Locate the cell with the specified text and output its (x, y) center coordinate. 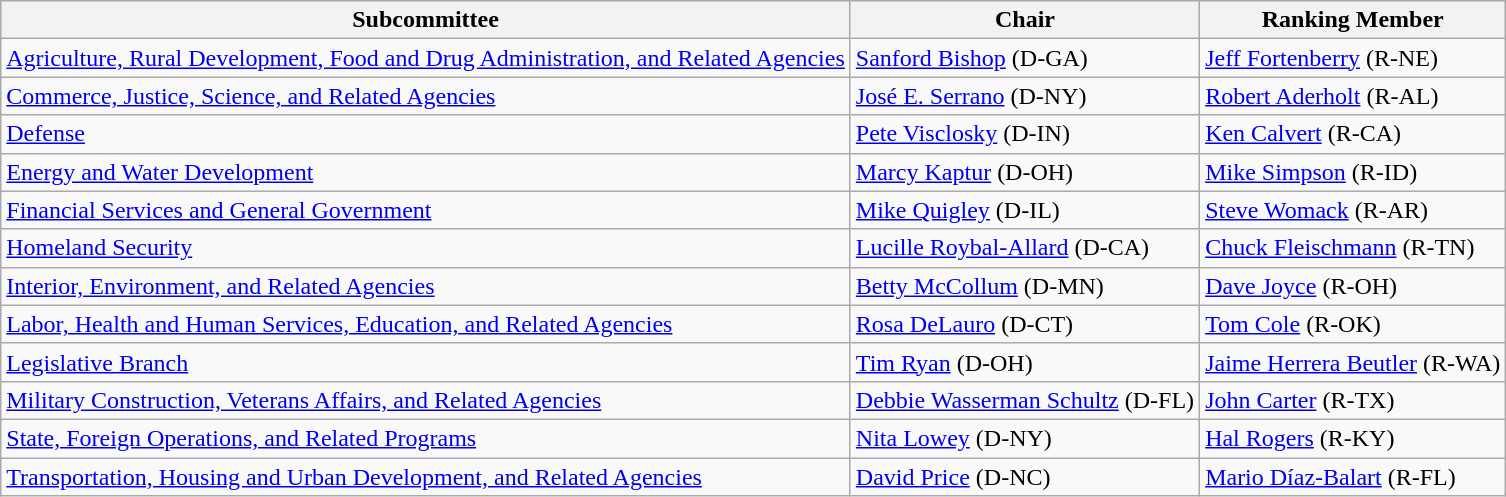
Steve Womack (R-AR) (1353, 210)
Chair (1024, 20)
Tom Cole (R-OK) (1353, 324)
Robert Aderholt (R-AL) (1353, 96)
Tim Ryan (D-OH) (1024, 362)
Legislative Branch (426, 362)
Mike Simpson (R-ID) (1353, 172)
Jaime Herrera Beutler (R-WA) (1353, 362)
Betty McCollum (D-MN) (1024, 286)
Marcy Kaptur (D-OH) (1024, 172)
John Carter (R-TX) (1353, 400)
Debbie Wasserman Schultz (D-FL) (1024, 400)
Financial Services and General Government (426, 210)
David Price (D-NC) (1024, 477)
Rosa DeLauro (D-CT) (1024, 324)
State, Foreign Operations, and Related Programs (426, 438)
Military Construction, Veterans Affairs, and Related Agencies (426, 400)
Subcommittee (426, 20)
Dave Joyce (R-OH) (1353, 286)
Interior, Environment, and Related Agencies (426, 286)
Commerce, Justice, Science, and Related Agencies (426, 96)
Mike Quigley (D-IL) (1024, 210)
Sanford Bishop (D-GA) (1024, 58)
Lucille Roybal-Allard (D-CA) (1024, 248)
Defense (426, 134)
Nita Lowey (D-NY) (1024, 438)
Homeland Security (426, 248)
Ken Calvert (R-CA) (1353, 134)
Pete Visclosky (D-IN) (1024, 134)
Transportation, Housing and Urban Development, and Related Agencies (426, 477)
Energy and Water Development (426, 172)
Labor, Health and Human Services, Education, and Related Agencies (426, 324)
Agriculture, Rural Development, Food and Drug Administration, and Related Agencies (426, 58)
Jeff Fortenberry (R-NE) (1353, 58)
José E. Serrano (D-NY) (1024, 96)
Mario Díaz-Balart (R-FL) (1353, 477)
Hal Rogers (R-KY) (1353, 438)
Chuck Fleischmann (R-TN) (1353, 248)
Ranking Member (1353, 20)
